Capture the cell that displays the provided text and extract its (X, Y) central coordinate. 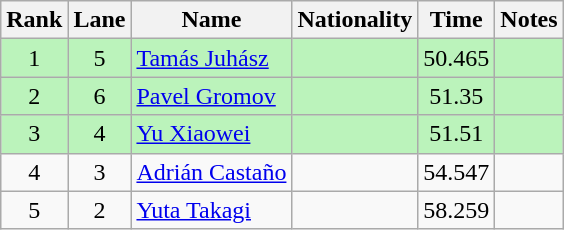
Pavel Gromov (212, 96)
Lane (100, 20)
Name (212, 20)
Adrián Castaño (212, 172)
Rank (34, 20)
50.465 (456, 58)
51.51 (456, 134)
54.547 (456, 172)
51.35 (456, 96)
58.259 (456, 210)
Nationality (355, 20)
Yu Xiaowei (212, 134)
1 (34, 58)
6 (100, 96)
Time (456, 20)
Yuta Takagi (212, 210)
Tamás Juhász (212, 58)
Notes (529, 20)
